Locate the cell with the specified text and output its [X, Y] center coordinate. 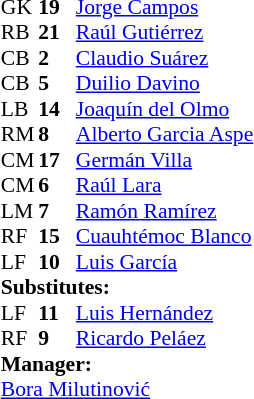
Germán Villa [164, 160]
Manager: [127, 364]
8 [57, 135]
Raúl Lara [164, 185]
14 [57, 109]
17 [57, 160]
Joaquín del Olmo [164, 109]
21 [57, 33]
Ricardo Peláez [164, 339]
Alberto Garcia Aspe [164, 135]
Luis García [164, 262]
Ramón Ramírez [164, 211]
Substitutes: [127, 287]
Luis Hernández [164, 313]
15 [57, 237]
7 [57, 211]
RB [20, 33]
2 [57, 58]
LB [20, 109]
Duilio Davino [164, 83]
9 [57, 339]
Cuauhtémoc Blanco [164, 237]
11 [57, 313]
Raúl Gutiérrez [164, 33]
10 [57, 262]
Claudio Suárez [164, 58]
6 [57, 185]
LM [20, 211]
RM [20, 135]
5 [57, 83]
